Identify which cell holds the provided text, then report its (x, y) central coordinate. 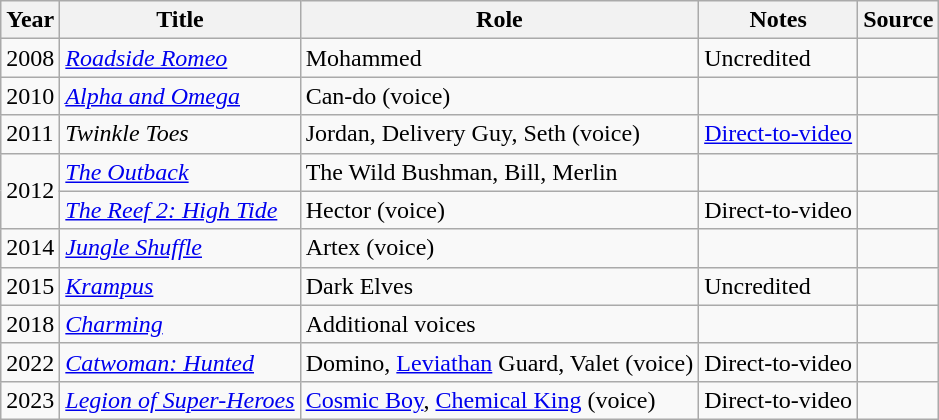
2018 (30, 324)
Mohammed (500, 58)
The Outback (180, 172)
Krampus (180, 286)
Can-do (voice) (500, 96)
The Reef 2: High Tide (180, 210)
2015 (30, 286)
The Wild Bushman, Bill, Merlin (500, 172)
Catwoman: Hunted (180, 362)
Twinkle Toes (180, 134)
Additional voices (500, 324)
Charming (180, 324)
2011 (30, 134)
2010 (30, 96)
Domino, Leviathan Guard, Valet (voice) (500, 362)
2008 (30, 58)
Year (30, 20)
Role (500, 20)
Cosmic Boy, Chemical King (voice) (500, 400)
2012 (30, 191)
Artex (voice) (500, 248)
2014 (30, 248)
Title (180, 20)
2022 (30, 362)
Legion of Super-Heroes (180, 400)
Alpha and Omega (180, 96)
Hector (voice) (500, 210)
Source (898, 20)
Roadside Romeo (180, 58)
Notes (778, 20)
Dark Elves (500, 286)
Jungle Shuffle (180, 248)
2023 (30, 400)
Jordan, Delivery Guy, Seth (voice) (500, 134)
